Return [X, Y] of the center of cell containing provided text 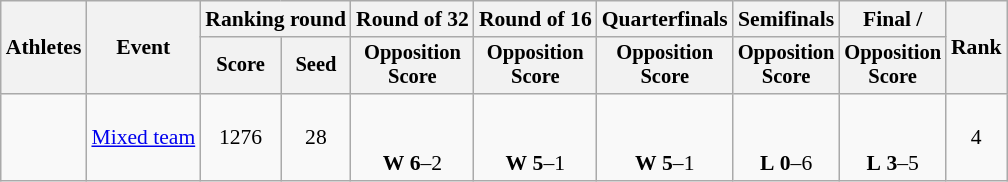
Ranking round [276, 19]
Mixed team [143, 138]
Round of 16 [536, 19]
4 [976, 138]
1276 [240, 138]
W 6–2 [412, 138]
Final / [892, 19]
Athletes [44, 48]
Rank [976, 48]
Seed [316, 66]
Event [143, 48]
Semifinals [786, 19]
28 [316, 138]
Score [240, 66]
Quarterfinals [665, 19]
Round of 32 [412, 19]
L 0–6 [786, 138]
L 3–5 [892, 138]
